Return [x, y] of the center of cell containing provided text 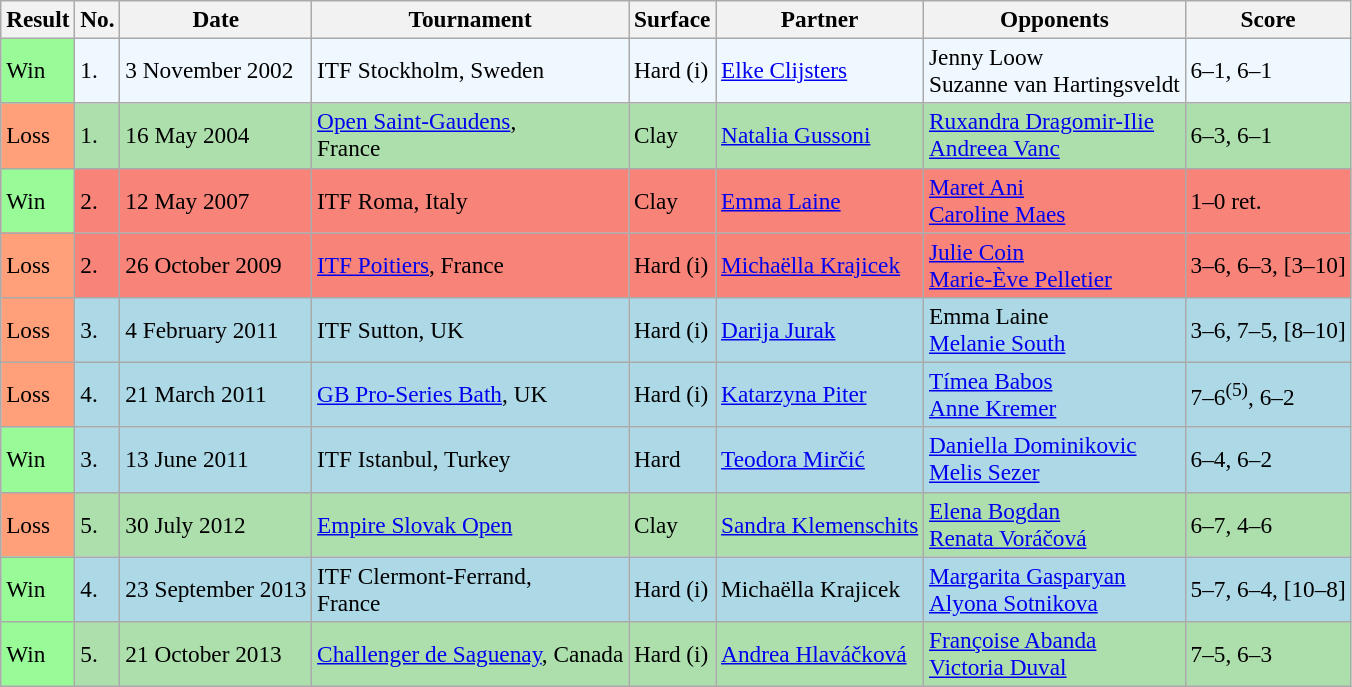
ITF Sutton, UK [470, 330]
Emma Laine [820, 200]
Open Saint-Gaudens, France [470, 136]
GB Pro-Series Bath, UK [470, 394]
Tournament [470, 19]
Andrea Hlaváčková [820, 654]
1–0 ret. [1268, 200]
Empire Slovak Open [470, 524]
23 September 2013 [216, 588]
Darija Jurak [820, 330]
No. [98, 19]
6–4, 6–2 [1268, 460]
Françoise Abanda Victoria Duval [1055, 654]
6–7, 4–6 [1268, 524]
Challenger de Saguenay, Canada [470, 654]
Maret Ani Caroline Maes [1055, 200]
6–1, 6–1 [1268, 70]
Surface [672, 19]
Score [1268, 19]
Elke Clijsters [820, 70]
ITF Poitiers, France [470, 264]
Margarita Gasparyan Alyona Sotnikova [1055, 588]
Emma Laine Melanie South [1055, 330]
3 November 2002 [216, 70]
Teodora Mirčić [820, 460]
Partner [820, 19]
Elena Bogdan Renata Voráčová [1055, 524]
Tímea Babos Anne Kremer [1055, 394]
Opponents [1055, 19]
Ruxandra Dragomir-Ilie Andreea Vanc [1055, 136]
Katarzyna Piter [820, 394]
Result [38, 19]
30 July 2012 [216, 524]
ITF Stockholm, Sweden [470, 70]
Sandra Klemenschits [820, 524]
3–6, 6–3, [3–10] [1268, 264]
12 May 2007 [216, 200]
6–3, 6–1 [1268, 136]
4 February 2011 [216, 330]
Jenny Loow Suzanne van Hartingsveldt [1055, 70]
16 May 2004 [216, 136]
Hard [672, 460]
Date [216, 19]
7–6(5), 6–2 [1268, 394]
ITF Roma, Italy [470, 200]
ITF Istanbul, Turkey [470, 460]
21 October 2013 [216, 654]
7–5, 6–3 [1268, 654]
Julie Coin Marie-Ève Pelletier [1055, 264]
ITF Clermont-Ferrand, France [470, 588]
3–6, 7–5, [8–10] [1268, 330]
Natalia Gussoni [820, 136]
5–7, 6–4, [10–8] [1268, 588]
26 October 2009 [216, 264]
Daniella Dominikovic Melis Sezer [1055, 460]
13 June 2011 [216, 460]
21 March 2011 [216, 394]
